From the cell containing the given text, extract its center point as [X, Y] coordinate. 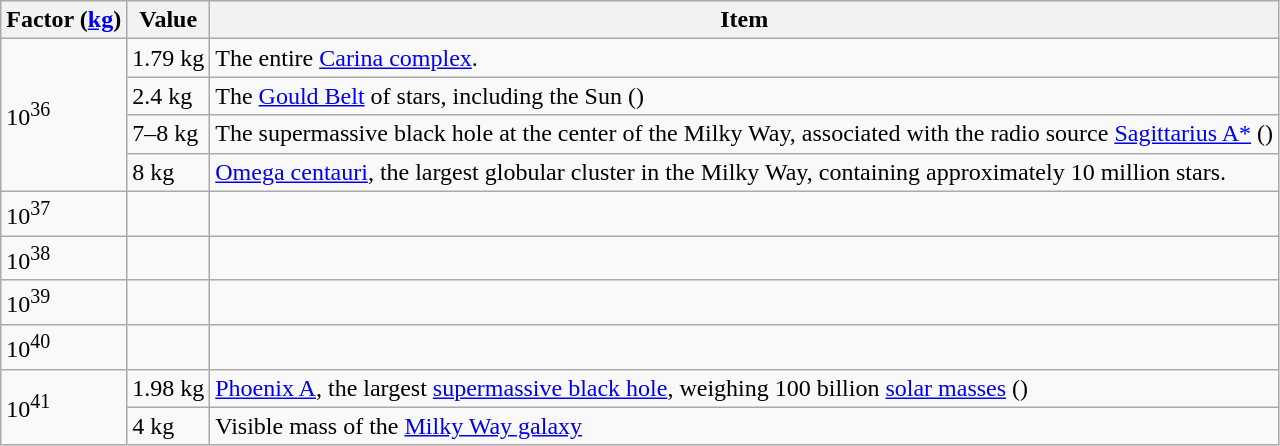
1.98 kg [168, 388]
Value [168, 20]
The entire Carina complex. [744, 58]
Factor (kg) [64, 20]
The supermassive black hole at the center of the Milky Way, associated with the radio source Sagittarius A* () [744, 134]
1040 [64, 348]
1041 [64, 407]
The Gould Belt of stars, including the Sun () [744, 96]
4 kg [168, 426]
Omega centauri, the largest globular cluster in the Milky Way, containing approximately 10 million stars. [744, 172]
1039 [64, 302]
1037 [64, 214]
7–8 kg [168, 134]
2.4 kg [168, 96]
1036 [64, 115]
1038 [64, 258]
Phoenix A, the largest supermassive black hole, weighing 100 billion solar masses () [744, 388]
Visible mass of the Milky Way galaxy [744, 426]
Item [744, 20]
1.79 kg [168, 58]
8 kg [168, 172]
